Output the (X, Y) coordinate of the center of the cell containing the given text.  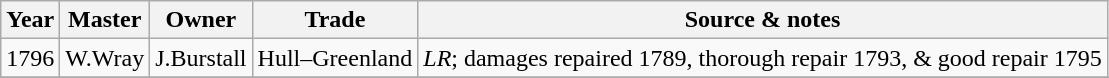
Master (105, 20)
1796 (30, 58)
Hull–Greenland (335, 58)
J.Burstall (201, 58)
W.Wray (105, 58)
Owner (201, 20)
LR; damages repaired 1789, thorough repair 1793, & good repair 1795 (763, 58)
Year (30, 20)
Source & notes (763, 20)
Trade (335, 20)
